Return (x, y) of the center of cell containing provided text 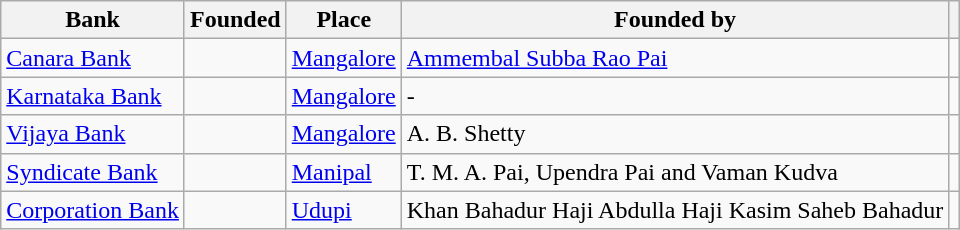
Place (344, 20)
Karnataka Bank (93, 96)
Canara Bank (93, 58)
Founded by (675, 20)
Udupi (344, 210)
Founded (235, 20)
T. M. A. Pai, Upendra Pai and Vaman Kudva (675, 172)
- (675, 96)
Bank (93, 20)
Khan Bahadur Haji Abdulla Haji Kasim Saheb Bahadur (675, 210)
Corporation Bank (93, 210)
A. B. Shetty (675, 134)
Ammembal Subba Rao Pai (675, 58)
Manipal (344, 172)
Syndicate Bank (93, 172)
Vijaya Bank (93, 134)
